Scan for the cell matching the given text and deliver its [X, Y] coordinate at center. 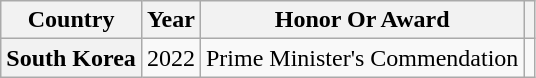
South Korea [72, 58]
Honor Or Award [362, 20]
Country [72, 20]
2022 [170, 58]
Year [170, 20]
Prime Minister's Commendation [362, 58]
